Detect which cell encompasses the target text, then output its [X, Y] center coordinate. 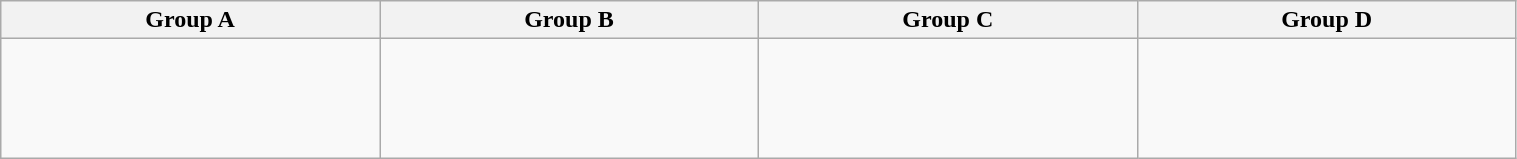
Group B [570, 20]
Group D [1326, 20]
Group C [948, 20]
Group A [190, 20]
